From the cell containing the given text, extract its center point as [X, Y] coordinate. 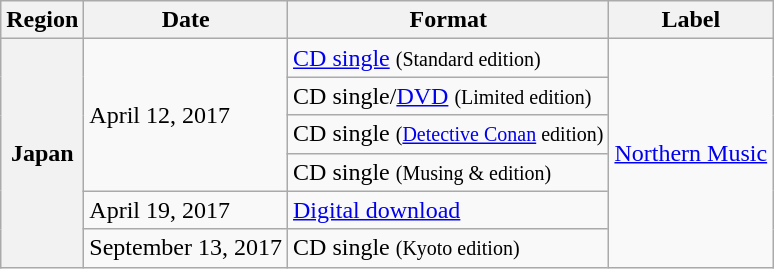
CD single (Musing & edition) [448, 172]
CD single (Detective Conan edition) [448, 134]
Japan [42, 153]
September 13, 2017 [186, 248]
CD single (Kyoto edition) [448, 248]
Digital download [448, 210]
Date [186, 20]
Region [42, 20]
April 12, 2017 [186, 115]
CD single (Standard edition) [448, 58]
Northern Music [691, 153]
Format [448, 20]
CD single/DVD (Limited edition) [448, 96]
April 19, 2017 [186, 210]
Label [691, 20]
